Return [X, Y] of the center of cell containing provided text 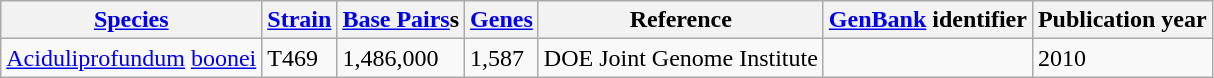
Aciduliprofundum boonei [132, 58]
Publication year [1122, 20]
2010 [1122, 58]
T469 [300, 58]
1,486,000 [401, 58]
DOE Joint Genome Institute [680, 58]
GenBank identifier [928, 20]
Species [132, 20]
Base Pairss [401, 20]
Genes [502, 20]
Strain [300, 20]
1,587 [502, 58]
Reference [680, 20]
